Detect which cell encompasses the target text, then output its (X, Y) center coordinate. 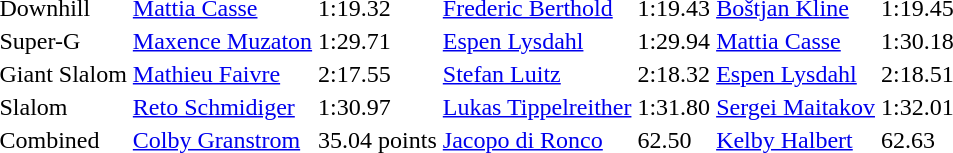
Lukas Tippelreither (537, 107)
2:18.32 (674, 74)
Mattia Casse (796, 41)
Stefan Luitz (537, 74)
1:30.97 (378, 107)
Mathieu Faivre (222, 74)
Maxence Muzaton (222, 41)
1:31.80 (674, 107)
Reto Schmidiger (222, 107)
2:17.55 (378, 74)
1:29.71 (378, 41)
Sergei Maitakov (796, 107)
1:29.94 (674, 41)
